Determine the [x, y] coordinate at the center of the cell enclosing the given text.  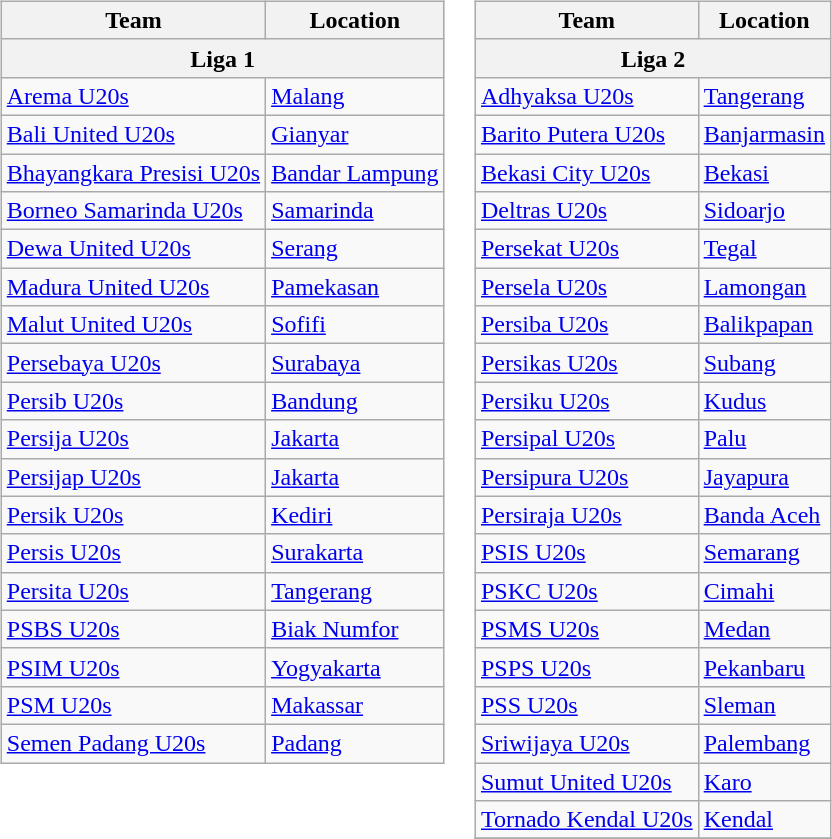
Subang [764, 363]
Deltras U20s [586, 211]
Padang [355, 743]
Liga 1 [222, 58]
Medan [764, 629]
Biak Numfor [355, 629]
Surabaya [355, 363]
Borneo Samarinda U20s [133, 211]
Persipal U20s [586, 439]
Bhayangkara Presisi U20s [133, 173]
PSMS U20s [586, 629]
Lamongan [764, 287]
Bekasi [764, 173]
PSPS U20s [586, 667]
Persib U20s [133, 401]
Persiku U20s [586, 401]
Kudus [764, 401]
Banjarmasin [764, 134]
PSIS U20s [586, 553]
Malang [355, 96]
Cimahi [764, 591]
Persita U20s [133, 591]
Banda Aceh [764, 515]
Serang [355, 249]
Persis U20s [133, 553]
PSIM U20s [133, 667]
Persiraja U20s [586, 515]
Surakarta [355, 553]
Dewa United U20s [133, 249]
Palembang [764, 743]
Semen Padang U20s [133, 743]
PSBS U20s [133, 629]
Persiba U20s [586, 325]
Tornado Kendal U20s [586, 820]
Karo [764, 781]
Persela U20s [586, 287]
Malut United U20s [133, 325]
Sumut United U20s [586, 781]
Gianyar [355, 134]
Balikpapan [764, 325]
Tegal [764, 249]
Persipura U20s [586, 477]
Kendal [764, 820]
Madura United U20s [133, 287]
Sidoarjo [764, 211]
Adhyaksa U20s [586, 96]
Sriwijaya U20s [586, 743]
Sleman [764, 705]
Persebaya U20s [133, 363]
Pekanbaru [764, 667]
Pamekasan [355, 287]
Makassar [355, 705]
Barito Putera U20s [586, 134]
Bekasi City U20s [586, 173]
PSKC U20s [586, 591]
Arema U20s [133, 96]
Persekat U20s [586, 249]
Bali United U20s [133, 134]
Kediri [355, 515]
Yogyakarta [355, 667]
Bandung [355, 401]
Sofifi [355, 325]
PSM U20s [133, 705]
Bandar Lampung [355, 173]
Jayapura [764, 477]
Samarinda [355, 211]
Persija U20s [133, 439]
Semarang [764, 553]
Palu [764, 439]
Persikas U20s [586, 363]
Persijap U20s [133, 477]
PSS U20s [586, 705]
Persik U20s [133, 515]
Liga 2 [652, 58]
